For the text-containing cell, return its midpoint in [x, y] coordinate format. 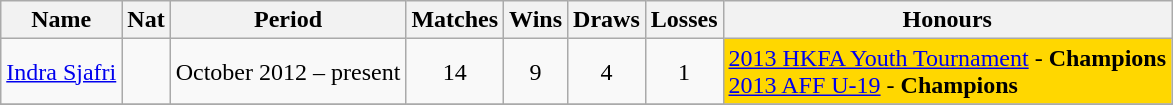
9 [536, 72]
14 [455, 72]
Wins [536, 20]
4 [607, 72]
Indra Sjafri [62, 72]
1 [684, 72]
2013 HKFA Youth Tournament - Champions 2013 AFF U-19 - Champions [948, 72]
Draws [607, 20]
October 2012 – present [288, 72]
Matches [455, 20]
Period [288, 20]
Nat [146, 20]
Losses [684, 20]
Honours [948, 20]
Name [62, 20]
